Extract the [X, Y] coordinate from the center of the cell holding the provided text.  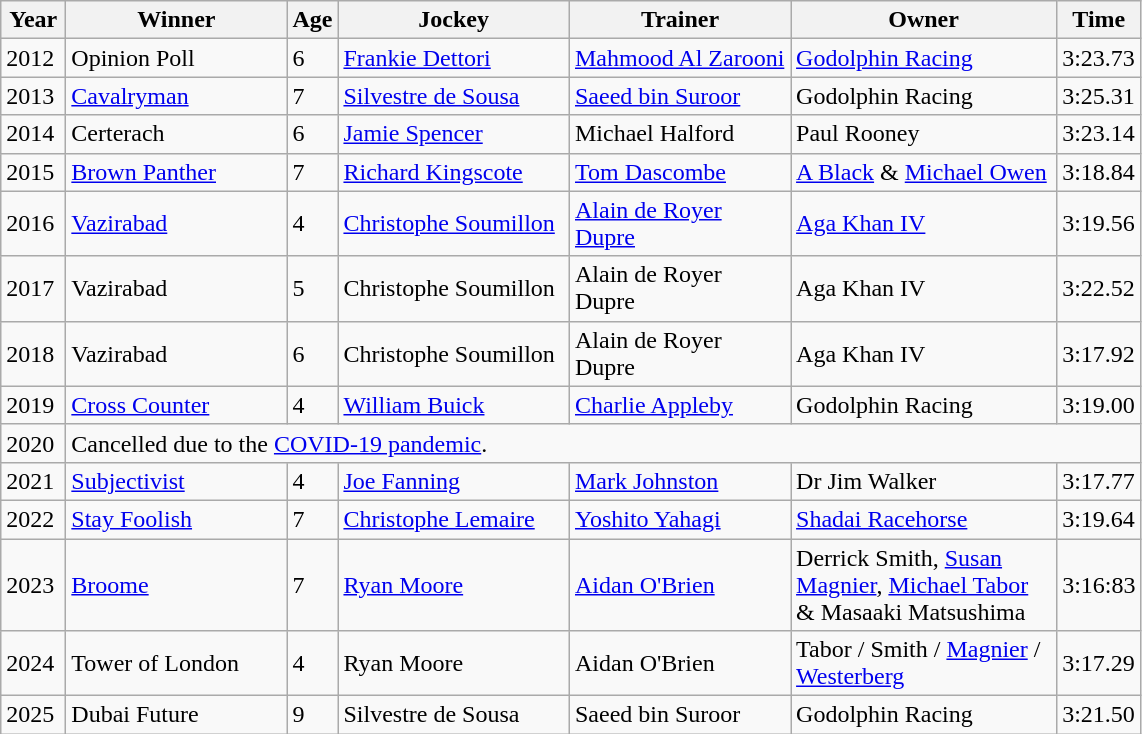
Michael Halford [680, 134]
Shadai Racehorse [924, 519]
Tabor / Smith / Magnier / Westerberg [924, 664]
Winner [176, 20]
Trainer [680, 20]
William Buick [454, 405]
3:21.50 [1099, 715]
2025 [34, 715]
2020 [34, 443]
Year [34, 20]
Mahmood Al Zarooni [680, 58]
2015 [34, 172]
Age [312, 20]
Opinion Poll [176, 58]
2022 [34, 519]
3:16:83 [1099, 584]
Richard Kingscote [454, 172]
3:19.00 [1099, 405]
Certerach [176, 134]
2021 [34, 481]
3:18.84 [1099, 172]
3:17.77 [1099, 481]
Jamie Spencer [454, 134]
Brown Panther [176, 172]
Tom Dascombe [680, 172]
Christophe Lemaire [454, 519]
2013 [34, 96]
Owner [924, 20]
3:17.29 [1099, 664]
Time [1099, 20]
Dubai Future [176, 715]
Cancelled due to the COVID-19 pandemic. [604, 443]
2017 [34, 288]
2019 [34, 405]
Cross Counter [176, 405]
2024 [34, 664]
9 [312, 715]
2012 [34, 58]
3:25.31 [1099, 96]
3:23.73 [1099, 58]
Dr Jim Walker [924, 481]
2014 [34, 134]
2023 [34, 584]
Broome [176, 584]
Stay Foolish [176, 519]
Paul Rooney [924, 134]
Mark Johnston [680, 481]
Tower of London [176, 664]
2018 [34, 354]
5 [312, 288]
Joe Fanning [454, 481]
Subjectivist [176, 481]
Charlie Appleby [680, 405]
A Black & Michael Owen [924, 172]
Cavalryman [176, 96]
3:19.64 [1099, 519]
Jockey [454, 20]
2016 [34, 224]
3:23.14 [1099, 134]
Yoshito Yahagi [680, 519]
Derrick Smith, Susan Magnier, Michael Tabor & Masaaki Matsushima [924, 584]
Frankie Dettori [454, 58]
3:19.56 [1099, 224]
3:22.52 [1099, 288]
3:17.92 [1099, 354]
